Locate the cell with the specified text and output its [X, Y] center coordinate. 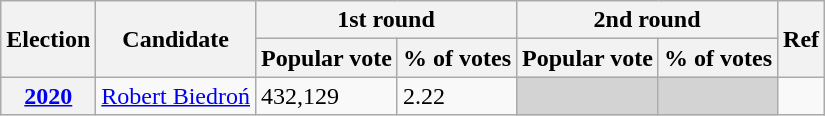
2020 [48, 96]
432,129 [327, 96]
Candidate [176, 39]
2.22 [456, 96]
Ref [802, 39]
Robert Biedroń [176, 96]
2nd round [648, 20]
Election [48, 39]
1st round [386, 20]
